Return the (X, Y) coordinate for the center point of the cell that contains the specified text.  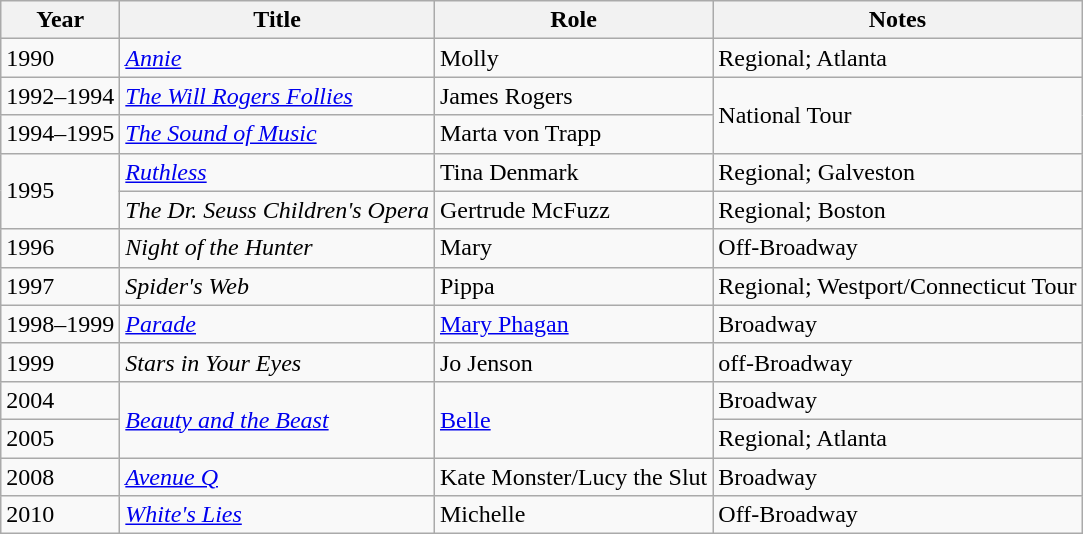
Pippa (573, 286)
2010 (60, 515)
Title (278, 20)
White's Lies (278, 515)
Beauty and the Beast (278, 419)
Regional; Galveston (898, 172)
Year (60, 20)
1995 (60, 191)
Gertrude McFuzz (573, 210)
Ruthless (278, 172)
Night of the Hunter (278, 248)
Stars in Your Eyes (278, 362)
Mary (573, 248)
Spider's Web (278, 286)
1992–1994 (60, 96)
Michelle (573, 515)
The Sound of Music (278, 134)
2004 (60, 400)
The Dr. Seuss Children's Opera (278, 210)
1998–1999 (60, 324)
Molly (573, 58)
Annie (278, 58)
off-Broadway (898, 362)
Parade (278, 324)
2008 (60, 477)
Regional; Westport/Connecticut Tour (898, 286)
The Will Rogers Follies (278, 96)
Belle (573, 419)
Role (573, 20)
Avenue Q (278, 477)
1999 (60, 362)
2005 (60, 438)
Jo Jenson (573, 362)
Marta von Trapp (573, 134)
National Tour (898, 115)
Tina Denmark (573, 172)
1990 (60, 58)
1996 (60, 248)
1997 (60, 286)
Mary Phagan (573, 324)
Kate Monster/Lucy the Slut (573, 477)
1994–1995 (60, 134)
Regional; Boston (898, 210)
James Rogers (573, 96)
Notes (898, 20)
